From the cell containing the given text, extract its center point as (x, y) coordinate. 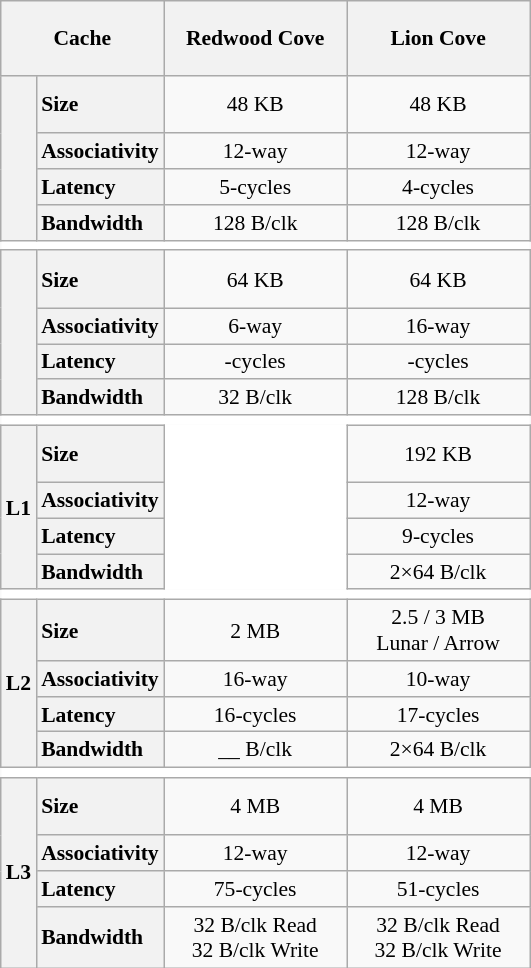
192 KB (438, 454)
Lion Cove (438, 38)
4-cycles (438, 187)
Redwood Cove (256, 38)
L3 (18, 873)
2.5 / 3 MBLunar / Arrow (438, 630)
Cache (82, 38)
75-cycles (256, 889)
__ B/clk (256, 750)
2 MB (256, 630)
51-cycles (438, 889)
L1 (18, 508)
5-cycles (256, 187)
6-way (256, 326)
32 B/clk (256, 398)
10-way (438, 679)
17-cycles (438, 715)
16-cycles (256, 715)
9-cycles (438, 537)
L2 (18, 684)
